Identify which cell holds the provided text, then report its [X, Y] central coordinate. 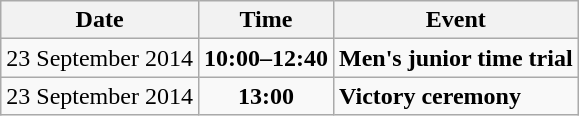
Men's junior time trial [456, 58]
Event [456, 20]
Time [266, 20]
13:00 [266, 96]
10:00–12:40 [266, 58]
Date [100, 20]
Victory ceremony [456, 96]
